Output the (X, Y) coordinate of the center of the cell containing the given text.  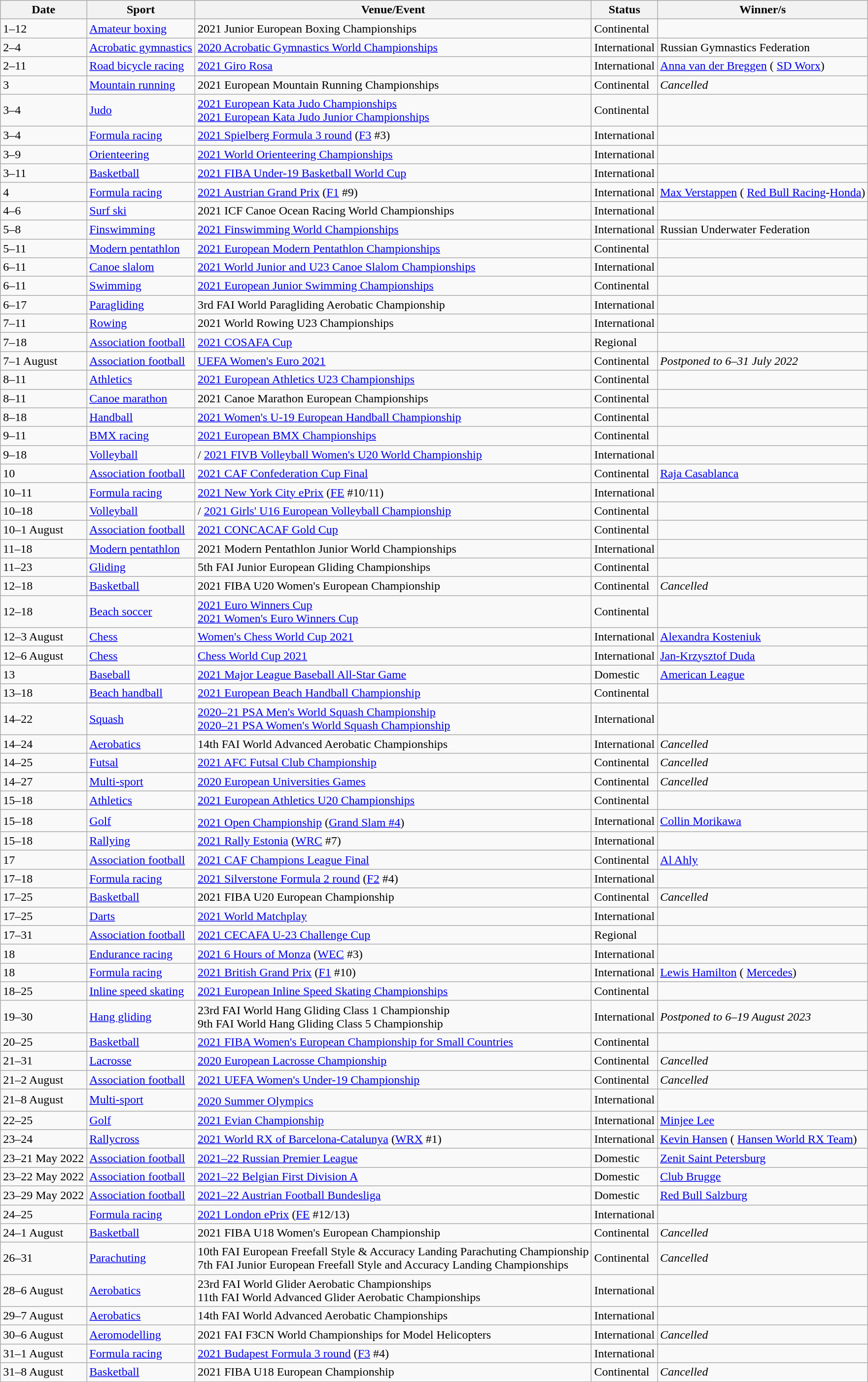
2021 CAF Champions League Final (393, 860)
2021 European Beach Handball Championship (393, 693)
/ 2021 Girls' U16 European Volleyball Championship (393, 511)
14–27 (43, 781)
23rd FAI World Glider Aerobatic Championships 11th FAI World Advanced Glider Aerobatic Championships (393, 1291)
Futsal (141, 763)
2021 New York City ePrix (FE #10/11) (393, 492)
Postponed to 6–31 July 2022 (763, 361)
5–11 (43, 248)
2021 6 Hours of Monza (WEC #3) (393, 954)
23–22 May 2022 (43, 1176)
Max Verstappen ( Red Bull Racing-Honda) (763, 192)
10–1 August (43, 530)
12–6 August (43, 656)
2020 European Universities Games (393, 781)
21–8 August (43, 1100)
2021 Euro Winners Cup 2021 Women's Euro Winners Cup (393, 611)
Jan-Krzysztof Duda (763, 656)
BMX racing (141, 436)
Zenit Saint Petersburg (763, 1158)
2021 European Junior Swimming Championships (393, 286)
5–8 (43, 229)
2021 FIBA Women's European Championship for Small Countries (393, 1042)
Squash (141, 719)
Finswimming (141, 229)
2021 European Kata Judo Championships 2021 European Kata Judo Junior Championships (393, 110)
2021 FIBA U18 Women's European Championship (393, 1233)
Darts (141, 916)
Club Brugge (763, 1176)
9–18 (43, 455)
Women's Chess World Cup 2021 (393, 637)
2020 European Lacrosse Championship (393, 1061)
Acrobatic gymnastics (141, 47)
Amateur boxing (141, 29)
3–9 (43, 154)
23–29 May 2022 (43, 1195)
Aeromodelling (141, 1335)
4 (43, 192)
2020 Summer Olympics (393, 1100)
11–23 (43, 567)
2021 FAI F3CN World Championships for Model Helicopters (393, 1335)
2021 Major League Baseball All-Star Game (393, 674)
2021 FIBA U20 Women's European Championship (393, 586)
2021 FIBA U20 European Championship (393, 897)
Chess World Cup 2021 (393, 656)
Minjee Lee (763, 1120)
Rallycross (141, 1139)
2020 Acrobatic Gymnastics World Championships (393, 47)
13–18 (43, 693)
Gliding (141, 567)
2021 European BMX Championships (393, 436)
2021 Rally Estonia (WRC #7) (393, 841)
24–25 (43, 1214)
29–7 August (43, 1316)
7–18 (43, 342)
24–1 August (43, 1233)
2021 World Junior and U23 Canoe Slalom Championships (393, 267)
Rowing (141, 323)
14–24 (43, 744)
2021 London ePrix (FE #12/13) (393, 1214)
Date (43, 10)
Road bicycle racing (141, 66)
American League (763, 674)
4–6 (43, 211)
2021 Evian Championship (393, 1120)
/ 2021 FIVB Volleyball Women's U20 World Championship (393, 455)
2021 World Rowing U23 Championships (393, 323)
2021 European Athletics U20 Championships (393, 800)
9–11 (43, 436)
2020–21 PSA Men's World Squash Championship 2020–21 PSA Women's World Squash Championship (393, 719)
2021 British Grand Prix (F1 #10) (393, 972)
17–18 (43, 879)
Beach soccer (141, 611)
Surf ski (141, 211)
Judo (141, 110)
6–17 (43, 305)
3 (43, 85)
3–11 (43, 173)
UEFA Women's Euro 2021 (393, 361)
2021 Modern Pentathlon Junior World Championships (393, 549)
14–22 (43, 719)
Lacrosse (141, 1061)
2021 CECAFA U-23 Challenge Cup (393, 935)
2021 Austrian Grand Prix (F1 #9) (393, 192)
8–18 (43, 417)
2021 European Modern Pentathlon Championships (393, 248)
2021 World Orienteering Championships (393, 154)
18–25 (43, 991)
28–6 August (43, 1291)
Canoe marathon (141, 398)
Hang gliding (141, 1017)
2021 ICF Canoe Ocean Racing World Championships (393, 211)
2021 European Athletics U23 Championships (393, 380)
Status (625, 10)
23–24 (43, 1139)
2021 Budapest Formula 3 round (F3 #4) (393, 1353)
Raja Casablanca (763, 473)
Sport (141, 10)
2–4 (43, 47)
2021 AFC Futsal Club Championship (393, 763)
7–11 (43, 323)
Al Ahly (763, 860)
Paragliding (141, 305)
2021 COSAFA Cup (393, 342)
2021 CONCACAF Gold Cup (393, 530)
23–21 May 2022 (43, 1158)
10–11 (43, 492)
Collin Morikawa (763, 820)
21–2 August (43, 1080)
2021 Spielberg Formula 3 round (F3 #3) (393, 136)
Postponed to 6–19 August 2023 (763, 1017)
2021 Giro Rosa (393, 66)
Winner/s (763, 10)
Handball (141, 417)
Canoe slalom (141, 267)
Beach handball (141, 693)
20–25 (43, 1042)
2021 World Matchplay (393, 916)
2021 Silverstone Formula 2 round (F2 #4) (393, 879)
2021 Open Championship (Grand Slam #4) (393, 820)
26–31 (43, 1258)
31–1 August (43, 1353)
Red Bull Salzburg (763, 1195)
Anna van der Breggen ( SD Worx) (763, 66)
10 (43, 473)
3rd FAI World Paragliding Aerobatic Championship (393, 305)
Russian Underwater Federation (763, 229)
Orienteering (141, 154)
31–8 August (43, 1372)
23rd FAI World Hang Gliding Class 1 Championship 9th FAI World Hang Gliding Class 5 Championship (393, 1017)
Lewis Hamilton ( Mercedes) (763, 972)
10–18 (43, 511)
2021–22 Austrian Football Bundesliga (393, 1195)
Rallying (141, 841)
2–11 (43, 66)
Baseball (141, 674)
Inline speed skating (141, 991)
2021 Women's U-19 European Handball Championship (393, 417)
11–18 (43, 549)
2021 Junior European Boxing Championships (393, 29)
Endurance racing (141, 954)
2021 Canoe Marathon European Championships (393, 398)
2021 World RX of Barcelona-Catalunya (WRX #1) (393, 1139)
2021 FIBA U18 European Championship (393, 1372)
22–25 (43, 1120)
19–30 (43, 1017)
Parachuting (141, 1258)
Alexandra Kosteniuk (763, 637)
2021 CAF Confederation Cup Final (393, 473)
2021 European Inline Speed Skating Championships (393, 991)
2021 FIBA Under-19 Basketball World Cup (393, 173)
21–31 (43, 1061)
1–12 (43, 29)
Swimming (141, 286)
17–31 (43, 935)
2021–22 Belgian First Division A (393, 1176)
2021 Finswimming World Championships (393, 229)
2021 European Mountain Running Championships (393, 85)
13 (43, 674)
Venue/Event (393, 10)
7–1 August (43, 361)
Russian Gymnastics Federation (763, 47)
Kevin Hansen ( Hansen World RX Team) (763, 1139)
2021–22 Russian Premier League (393, 1158)
17 (43, 860)
5th FAI Junior European Gliding Championships (393, 567)
12–3 August (43, 637)
Mountain running (141, 85)
30–6 August (43, 1335)
2021 UEFA Women's Under-19 Championship (393, 1080)
14–25 (43, 763)
